Output the [x, y] coordinate of the center of the cell containing the given text.  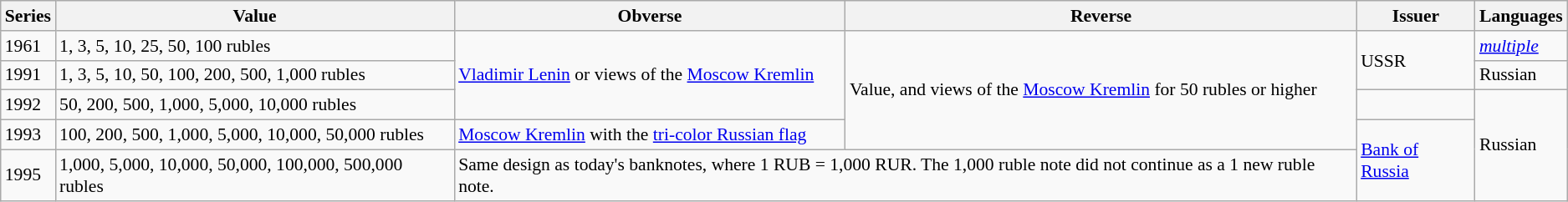
50, 200, 500, 1,000, 5,000, 10,000 rubles [254, 105]
Bank of Russia [1416, 160]
Obverse [650, 16]
Languages [1521, 16]
Value, and views of the Moscow Kremlin for 50 rubles or higher [1101, 90]
Moscow Kremlin with the tri-color Russian flag [650, 135]
Reverse [1101, 16]
1, 3, 5, 10, 25, 50, 100 rubles [254, 46]
100, 200, 500, 1,000, 5,000, 10,000, 50,000 rubles [254, 135]
1,000, 5,000, 10,000, 50,000, 100,000, 500,000 rubles [254, 175]
USSR [1416, 60]
1, 3, 5, 10, 50, 100, 200, 500, 1,000 rubles [254, 75]
1961 [28, 46]
Same design as today's banknotes, where 1 RUB = 1,000 RUR. The 1,000 ruble note did not continue as a 1 new ruble note. [905, 175]
Vladimir Lenin or views of the Moscow Kremlin [650, 75]
1991 [28, 75]
1993 [28, 135]
Value [254, 16]
1995 [28, 175]
1992 [28, 105]
Series [28, 16]
Issuer [1416, 16]
multiple [1521, 46]
